Find where the given text appears and provide that cell's center as [X, Y] coordinate. 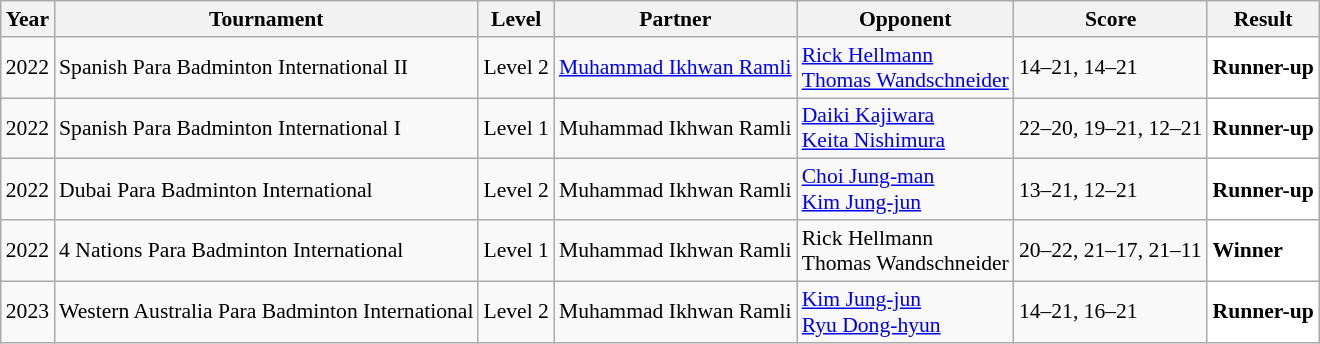
Dubai Para Badminton International [266, 190]
Score [1111, 19]
Daiki Kajiwara Keita Nishimura [906, 128]
Partner [676, 19]
Year [28, 19]
Level [516, 19]
Spanish Para Badminton International II [266, 68]
22–20, 19–21, 12–21 [1111, 128]
Tournament [266, 19]
Choi Jung-man Kim Jung-jun [906, 190]
2023 [28, 312]
20–22, 21–17, 21–11 [1111, 250]
14–21, 14–21 [1111, 68]
Result [1262, 19]
4 Nations Para Badminton International [266, 250]
13–21, 12–21 [1111, 190]
Spanish Para Badminton International I [266, 128]
Winner [1262, 250]
Opponent [906, 19]
Western Australia Para Badminton International [266, 312]
14–21, 16–21 [1111, 312]
Kim Jung-jun Ryu Dong-hyun [906, 312]
